Search for the cell housing the specified text and yield its (x, y) center coordinate. 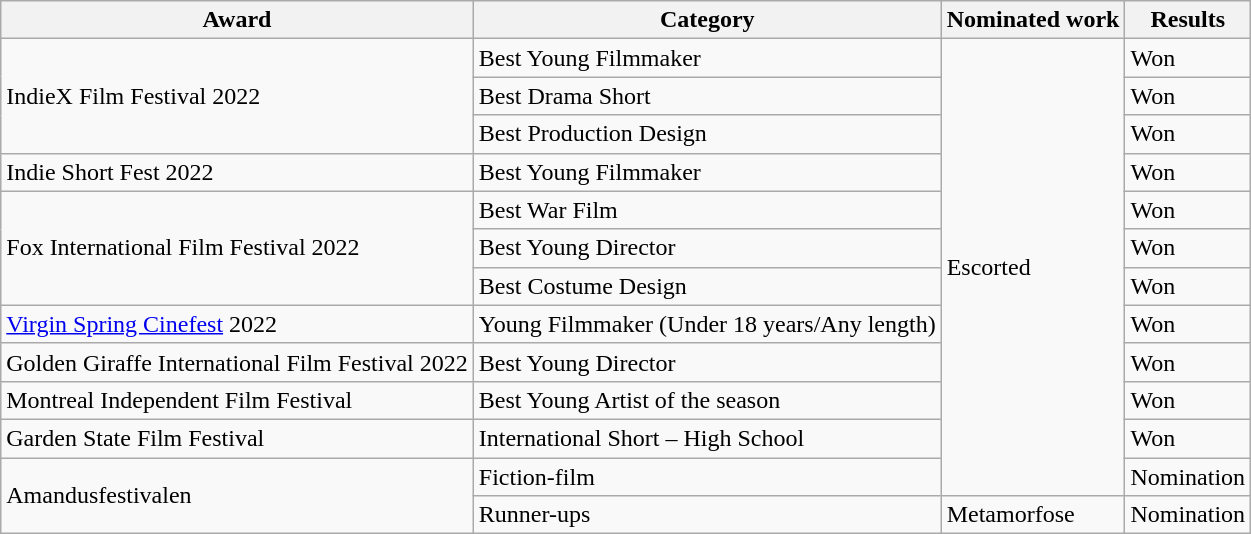
Best Costume Design (707, 286)
Virgin Spring Cinefest 2022 (238, 324)
Garden State Film Festival (238, 438)
Young Filmmaker (Under 18 years/Any length) (707, 324)
Nominated work (1033, 20)
Escorted (1033, 268)
IndieX Film Festival 2022 (238, 96)
Fox International Film Festival 2022 (238, 248)
Results (1188, 20)
Best War Film (707, 210)
Best Drama Short (707, 96)
Runner-ups (707, 515)
Indie Short Fest 2022 (238, 172)
Award (238, 20)
Amandusfestivalen (238, 496)
International Short – High School (707, 438)
Best Production Design (707, 134)
Montreal Independent Film Festival (238, 400)
Best Young Artist of the season (707, 400)
Category (707, 20)
Golden Giraffe International Film Festival 2022 (238, 362)
Metamorfose (1033, 515)
Fiction-film (707, 477)
